Find where the given text appears and provide that cell's center as [x, y] coordinate. 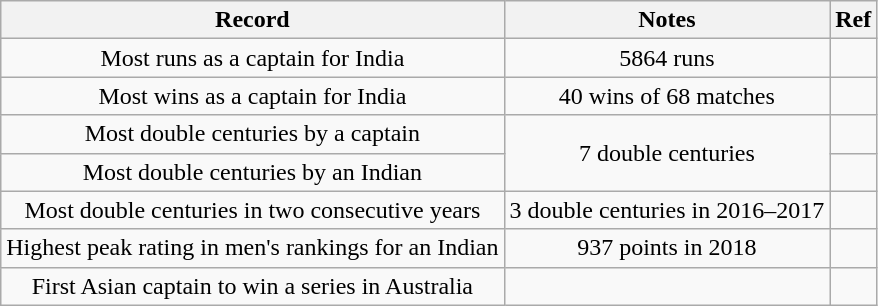
Notes [667, 20]
40 wins of 68 matches [667, 96]
3 double centuries in 2016–2017 [667, 210]
Most double centuries by an Indian [252, 172]
Most wins as a captain for India [252, 96]
Highest peak rating in men's rankings for an Indian [252, 248]
First Asian captain to win a series in Australia [252, 286]
937 points in 2018 [667, 248]
Ref [854, 20]
5864 runs [667, 58]
Record [252, 20]
Most runs as a captain for India [252, 58]
Most double centuries in two consecutive years [252, 210]
7 double centuries [667, 153]
Most double centuries by a captain [252, 134]
